For the text-containing cell, return its midpoint in (x, y) coordinate format. 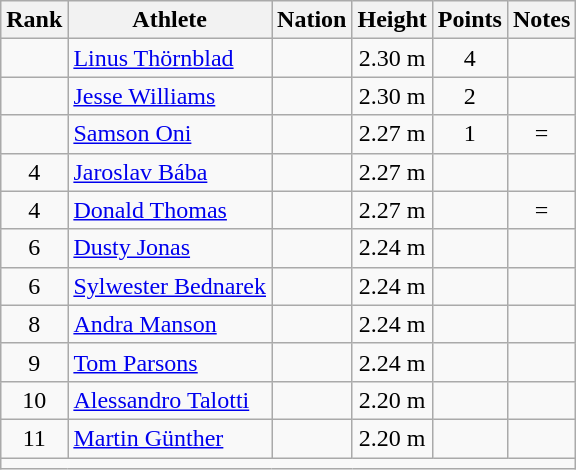
Samson Oni (170, 134)
1 (470, 134)
2 (470, 96)
Dusty Jonas (170, 248)
Athlete (170, 20)
Alessandro Talotti (170, 400)
Tom Parsons (170, 362)
Donald Thomas (170, 210)
Linus Thörnblad (170, 58)
Jaroslav Bába (170, 172)
Points (470, 20)
Height (392, 20)
Rank (34, 20)
Andra Manson (170, 324)
Martin Günther (170, 438)
Nation (312, 20)
11 (34, 438)
Notes (541, 20)
8 (34, 324)
Jesse Williams (170, 96)
10 (34, 400)
Sylwester Bednarek (170, 286)
9 (34, 362)
